Output the [x, y] coordinate of the center of the cell containing the given text.  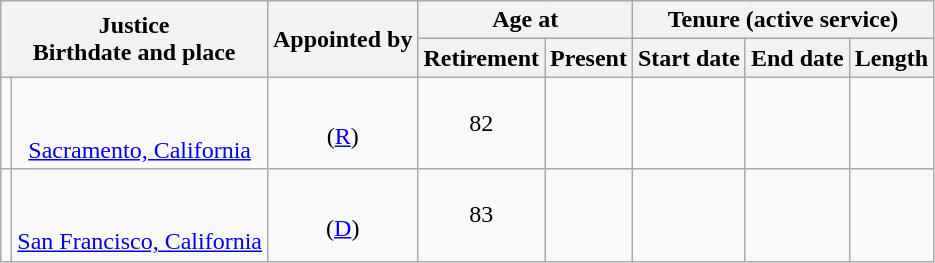
83 [482, 215]
San Francisco, California [140, 215]
Retirement [482, 58]
(D) [342, 215]
End date [797, 58]
JusticeBirthdate and place [134, 39]
Appointed by [342, 39]
(R) [342, 123]
Present [588, 58]
82 [482, 123]
Tenure (active service) [782, 20]
Age at [525, 20]
Length [891, 58]
Sacramento, California [140, 123]
Start date [688, 58]
